Extract the [x, y] coordinate from the center of the cell holding the provided text.  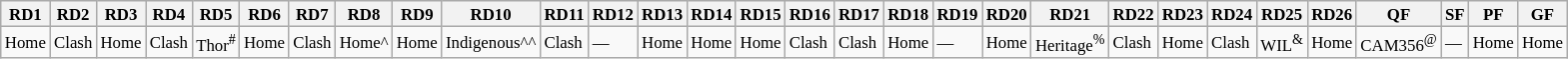
RD19 [957, 14]
RD26 [1331, 14]
CAM356@ [1399, 42]
Home^ [364, 42]
RD21 [1070, 14]
RD6 [264, 14]
RD13 [662, 14]
RD3 [120, 14]
RD23 [1183, 14]
RD8 [364, 14]
WIL& [1281, 42]
RD20 [1007, 14]
RD14 [712, 14]
SF [1455, 14]
RD12 [614, 14]
RD15 [760, 14]
RD17 [859, 14]
RD1 [26, 14]
QF [1399, 14]
RD4 [169, 14]
Heritage% [1070, 42]
GF [1543, 14]
RD7 [312, 14]
RD25 [1281, 14]
Thor# [216, 42]
RD10 [492, 14]
RD18 [907, 14]
RD11 [564, 14]
RD2 [73, 14]
RD22 [1133, 14]
RD16 [809, 14]
RD24 [1231, 14]
Indigenous^^ [492, 42]
PF [1493, 14]
RD5 [216, 14]
RD9 [418, 14]
